Provide the [x, y] coordinate of the cell's center where the given text is located.  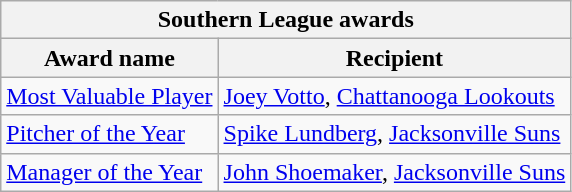
Manager of the Year [110, 172]
Award name [110, 58]
Pitcher of the Year [110, 134]
Joey Votto, Chattanooga Lookouts [394, 96]
John Shoemaker, Jacksonville Suns [394, 172]
Recipient [394, 58]
Southern League awards [286, 20]
Spike Lundberg, Jacksonville Suns [394, 134]
Most Valuable Player [110, 96]
